Output the [x, y] coordinate of the center of the cell containing the given text.  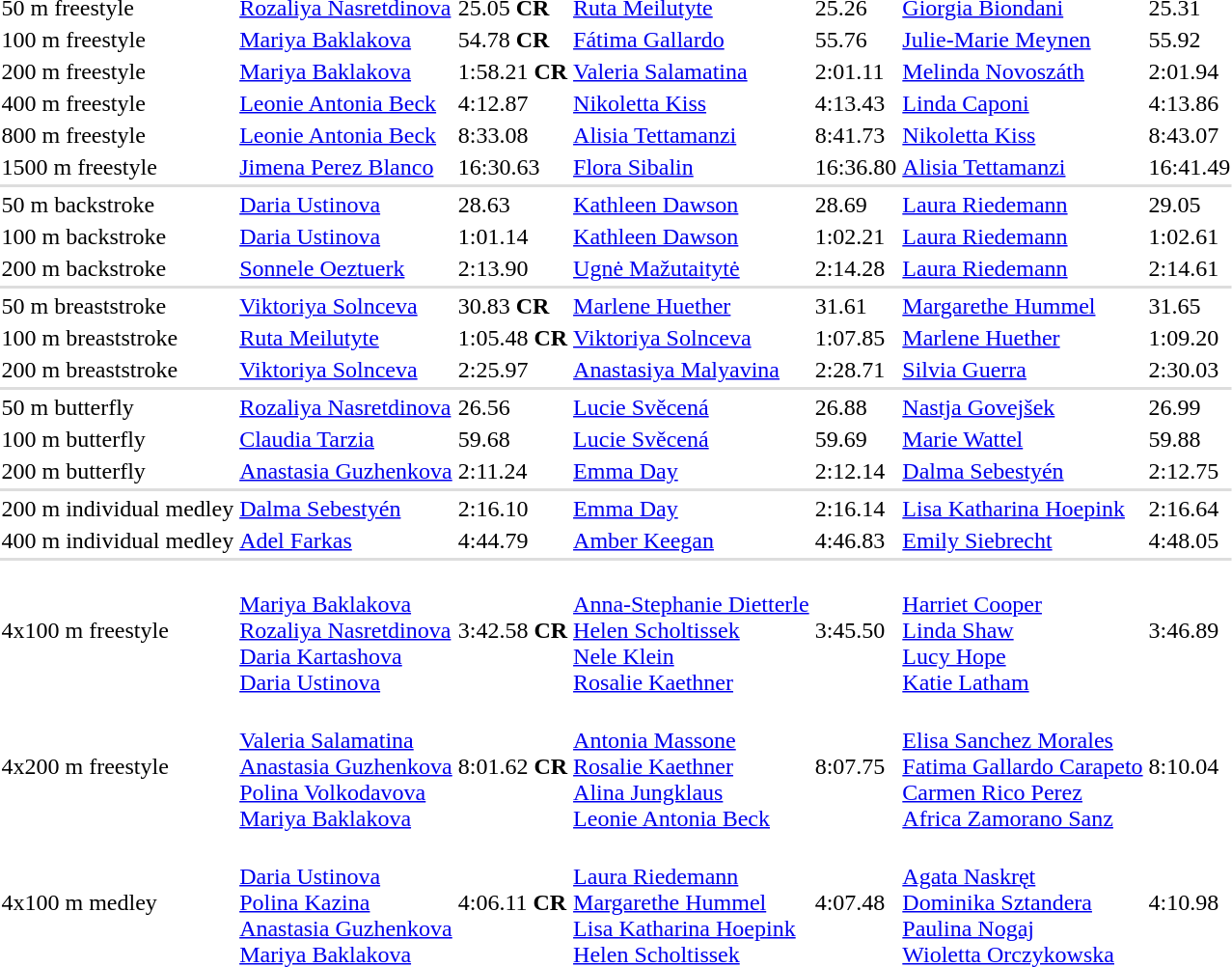
Melinda Novoszáth [1023, 71]
31.65 [1190, 306]
2:16.14 [856, 509]
Mariya BaklakovaRozaliya NasretdinovaDaria KartashovaDaria Ustinova [346, 630]
Julie-Marie Meynen [1023, 40]
4:12.87 [512, 103]
3:42.58 CR [512, 630]
3:45.50 [856, 630]
1:02.61 [1190, 236]
100 m butterfly [118, 439]
4:46.83 [856, 540]
1:58.21 CR [512, 71]
8:01.62 CR [512, 766]
Antonia MassoneRosalie KaethnerAlina JungklausLeonie Antonia Beck [692, 766]
Sonnele Oeztuerk [346, 268]
31.61 [856, 306]
Nastja Govejšek [1023, 407]
2:28.71 [856, 370]
100 m freestyle [118, 40]
1:07.85 [856, 338]
8:43.07 [1190, 135]
200 m individual medley [118, 509]
200 m breaststroke [118, 370]
16:41.49 [1190, 167]
2:11.24 [512, 471]
Anastasiya Malyavina [692, 370]
2:12.75 [1190, 471]
1:02.21 [856, 236]
2:01.11 [856, 71]
200 m backstroke [118, 268]
Anna-Stephanie DietterleHelen ScholtissekNele KleinRosalie Kaethner [692, 630]
Harriet CooperLinda ShawLucy HopeKatie Latham [1023, 630]
2:13.90 [512, 268]
Amber Keegan [692, 540]
200 m freestyle [118, 71]
400 m individual medley [118, 540]
8:07.75 [856, 766]
100 m breaststroke [118, 338]
28.63 [512, 205]
4x200 m freestyle [118, 766]
8:33.08 [512, 135]
8:41.73 [856, 135]
Jimena Perez Blanco [346, 167]
26.88 [856, 407]
4:13.43 [856, 103]
50 m backstroke [118, 205]
28.69 [856, 205]
8:10.04 [1190, 766]
30.83 CR [512, 306]
16:36.80 [856, 167]
Valeria Salamatina [692, 71]
26.56 [512, 407]
2:16.64 [1190, 509]
59.88 [1190, 439]
Linda Caponi [1023, 103]
2:12.14 [856, 471]
1:01.14 [512, 236]
Ruta Meilutyte [346, 338]
2:25.97 [512, 370]
Elisa Sanchez MoralesFatima Gallardo CarapetoCarmen Rico PerezAfrica Zamorano Sanz [1023, 766]
Valeria SalamatinaAnastasia GuzhenkovaPolina VolkodavovaMariya Baklakova [346, 766]
16:30.63 [512, 167]
Anastasia Guzhenkova [346, 471]
Claudia Tarzia [346, 439]
4:44.79 [512, 540]
50 m butterfly [118, 407]
55.76 [856, 40]
400 m freestyle [118, 103]
4:48.05 [1190, 540]
2:01.94 [1190, 71]
100 m backstroke [118, 236]
Marie Wattel [1023, 439]
55.92 [1190, 40]
2:30.03 [1190, 370]
29.05 [1190, 205]
50 m breaststroke [118, 306]
54.78 CR [512, 40]
Lisa Katharina Hoepink [1023, 509]
Flora Sibalin [692, 167]
4x100 m freestyle [118, 630]
26.99 [1190, 407]
Margarethe Hummel [1023, 306]
2:14.28 [856, 268]
Adel Farkas [346, 540]
Rozaliya Nasretdinova [346, 407]
59.69 [856, 439]
1:05.48 CR [512, 338]
4:13.86 [1190, 103]
59.68 [512, 439]
3:46.89 [1190, 630]
200 m butterfly [118, 471]
2:14.61 [1190, 268]
2:16.10 [512, 509]
Ugnė Mažutaitytė [692, 268]
1:09.20 [1190, 338]
Silvia Guerra [1023, 370]
800 m freestyle [118, 135]
1500 m freestyle [118, 167]
Fátima Gallardo [692, 40]
Emily Siebrecht [1023, 540]
